Find where the given text appears and provide that cell's center as (x, y) coordinate. 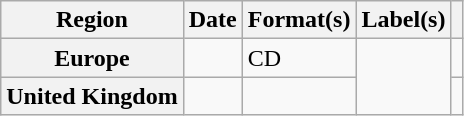
CD (299, 58)
Format(s) (299, 20)
Label(s) (404, 20)
Date (212, 20)
Europe (92, 58)
Region (92, 20)
United Kingdom (92, 96)
